Find where the given text appears and provide that cell's center as (x, y) coordinate. 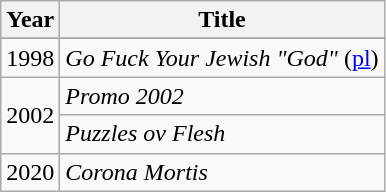
Year (30, 20)
Corona Mortis (222, 172)
Go Fuck Your Jewish "God" (pl) (222, 58)
Title (222, 20)
2002 (30, 115)
Puzzles ov Flesh (222, 134)
2020 (30, 172)
1998 (30, 58)
Promo 2002 (222, 96)
